Locate the cell with the specified text and output its (x, y) center coordinate. 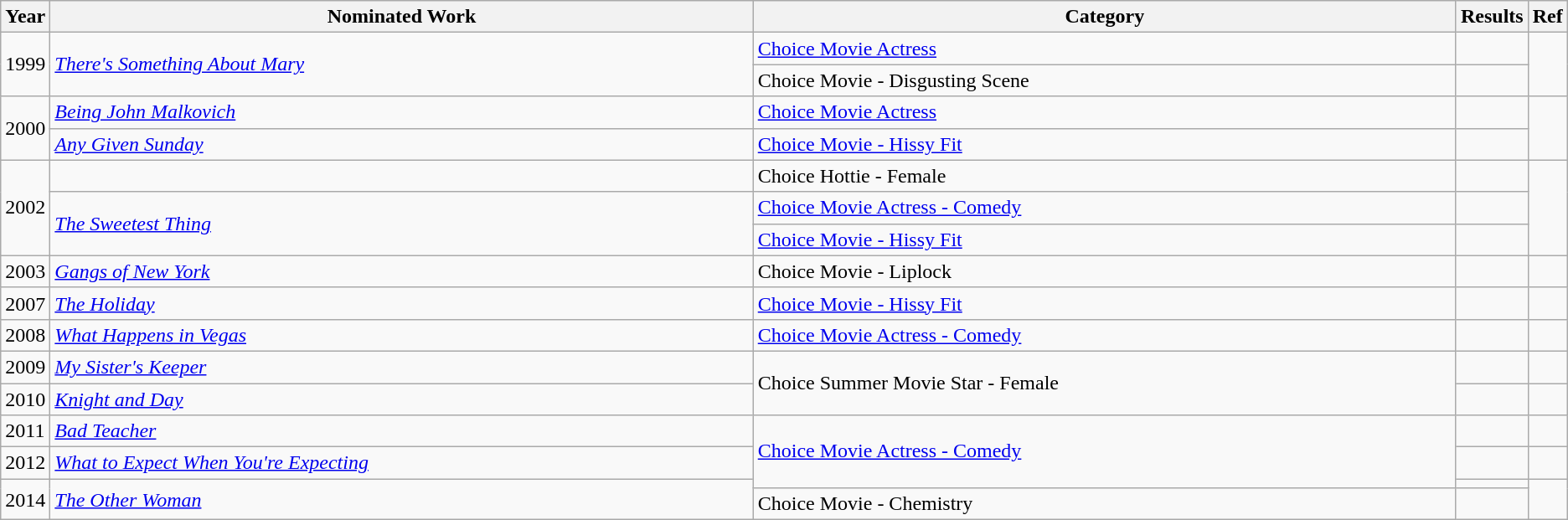
2010 (25, 399)
Choice Summer Movie Star - Female (1104, 383)
2002 (25, 208)
2012 (25, 463)
Being John Malkovich (402, 112)
2008 (25, 335)
2003 (25, 271)
What to Expect When You're Expecting (402, 463)
Year (25, 17)
There's Something About Mary (402, 64)
2009 (25, 367)
Choice Movie - Chemistry (1104, 504)
The Sweetest Thing (402, 224)
Results (1492, 17)
Choice Movie - Liplock (1104, 271)
2011 (25, 431)
My Sister's Keeper (402, 367)
Bad Teacher (402, 431)
Gangs of New York (402, 271)
What Happens in Vegas (402, 335)
Choice Movie - Disgusting Scene (1104, 80)
Nominated Work (402, 17)
2014 (25, 499)
2000 (25, 128)
Choice Hottie - Female (1104, 176)
Ref (1548, 17)
1999 (25, 64)
2007 (25, 303)
The Other Woman (402, 499)
Category (1104, 17)
The Holiday (402, 303)
Knight and Day (402, 399)
Any Given Sunday (402, 144)
